Determine the [x, y] coordinate at the center of the cell enclosing the given text.  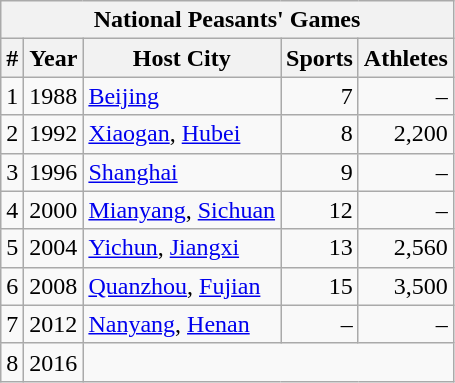
15 [320, 286]
2008 [54, 286]
Yichun, Jiangxi [182, 248]
2004 [54, 248]
2000 [54, 210]
# [12, 58]
9 [320, 172]
Sports [320, 58]
1988 [54, 96]
Shanghai [182, 172]
Nanyang, Henan [182, 324]
2016 [54, 362]
Beijing [182, 96]
Host City [182, 58]
Athletes [406, 58]
2 [12, 134]
5 [12, 248]
1 [12, 96]
Xiaogan, Hubei [182, 134]
2012 [54, 324]
6 [12, 286]
4 [12, 210]
1996 [54, 172]
2,200 [406, 134]
3 [12, 172]
2,560 [406, 248]
Quanzhou, Fujian [182, 286]
12 [320, 210]
Mianyang, Sichuan [182, 210]
National Peasants' Games [228, 20]
1992 [54, 134]
3,500 [406, 286]
13 [320, 248]
Year [54, 58]
